Search for the cell housing the specified text and yield its [X, Y] center coordinate. 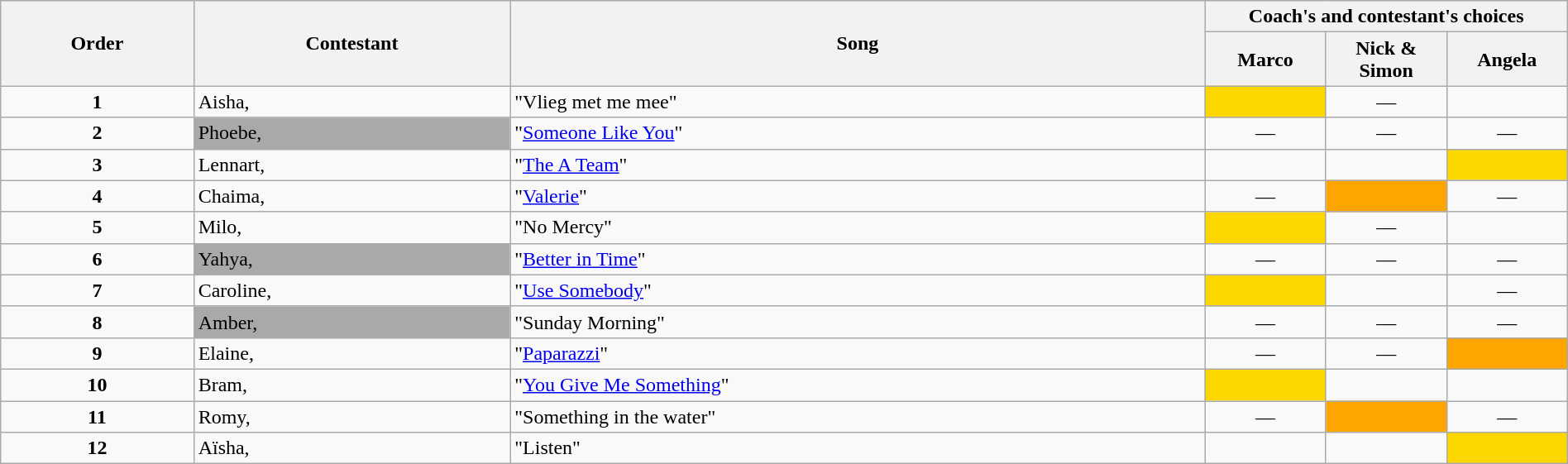
"Better in Time" [858, 259]
Marco [1265, 60]
Romy, [352, 416]
6 [98, 259]
Aisha, [352, 102]
Bram, [352, 385]
12 [98, 448]
4 [98, 196]
Contestant [352, 43]
Amber, [352, 322]
1 [98, 102]
"Listen" [858, 448]
"Valerie" [858, 196]
"Paparazzi" [858, 353]
7 [98, 290]
Nick & Simon [1386, 60]
Angela [1507, 60]
Song [858, 43]
"The A Team" [858, 165]
Phoebe, [352, 133]
Coach's and contestant's choices [1386, 17]
Elaine, [352, 353]
10 [98, 385]
"Someone Like You" [858, 133]
Caroline, [352, 290]
3 [98, 165]
8 [98, 322]
9 [98, 353]
"Use Somebody" [858, 290]
Aïsha, [352, 448]
5 [98, 227]
"Sunday Morning" [858, 322]
11 [98, 416]
Milo, [352, 227]
Order [98, 43]
Yahya, [352, 259]
2 [98, 133]
Lennart, [352, 165]
"No Mercy" [858, 227]
"Vlieg met me mee" [858, 102]
Chaima, [352, 196]
"Something in the water" [858, 416]
"You Give Me Something" [858, 385]
